Output the [x, y] coordinate of the center of the cell containing the given text.  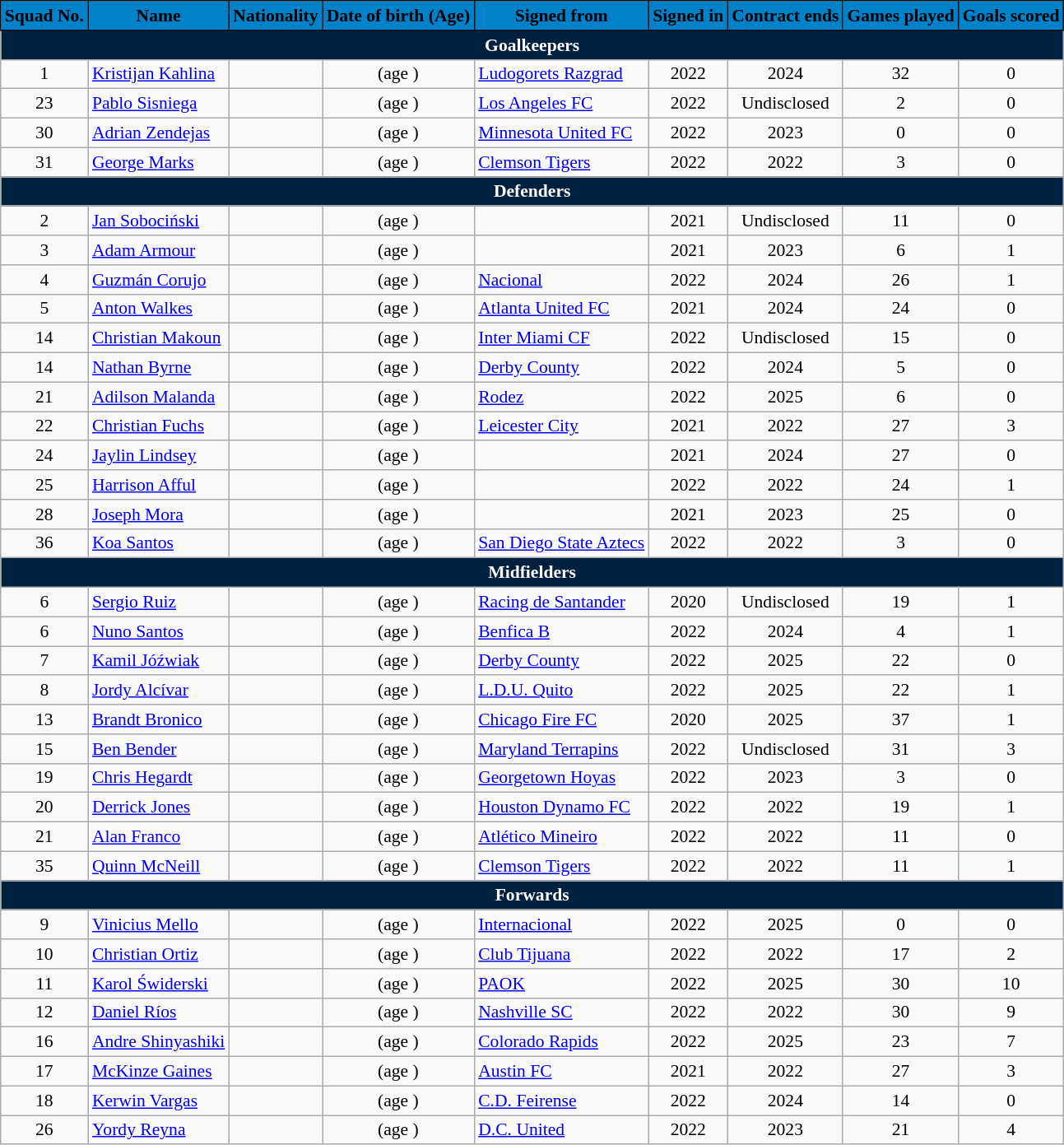
Club Tijuana [561, 954]
Atlanta United FC [561, 309]
Guzmán Corujo [158, 280]
35 [44, 866]
Colorado Rapids [561, 1042]
Maryland Terrapins [561, 749]
Adilson Malanda [158, 397]
Joseph Mora [158, 514]
Christian Ortiz [158, 954]
Nashville SC [561, 1012]
Chicago Fire FC [561, 719]
20 [44, 808]
Georgetown Hoyas [561, 778]
Los Angeles FC [561, 104]
Derrick Jones [158, 808]
Austin FC [561, 1072]
32 [900, 74]
Defenders [532, 192]
Games played [900, 16]
Date of birth (Age) [398, 16]
Chris Hegardt [158, 778]
Quinn McNeill [158, 866]
Inter Miami CF [561, 338]
Rodez [561, 397]
Name [158, 16]
8 [44, 691]
12 [44, 1012]
Yordy Reyna [158, 1130]
Jordy Alcívar [158, 691]
36 [44, 543]
Houston Dynamo FC [561, 808]
Racing de Santander [561, 603]
Pablo Sisniega [158, 104]
Daniel Ríos [158, 1012]
Christian Fuchs [158, 426]
San Diego State Aztecs [561, 543]
Harrison Afful [158, 485]
C.D. Feirense [561, 1101]
Brandt Bronico [158, 719]
Koa Santos [158, 543]
Adam Armour [158, 250]
28 [44, 514]
Kerwin Vargas [158, 1101]
Signed in [688, 16]
Contract ends [785, 16]
Nacional [561, 280]
Adrian Zendejas [158, 133]
37 [900, 719]
Karol Świderski [158, 984]
Goalkeepers [532, 45]
Goals scored [1011, 16]
Jan Sobociński [158, 221]
Midfielders [532, 573]
13 [44, 719]
Kamil Jóźwiak [158, 661]
Internacional [561, 925]
Squad No. [44, 16]
PAOK [561, 984]
Ben Bender [158, 749]
Nationality [275, 16]
Anton Walkes [158, 309]
Ludogorets Razgrad [561, 74]
Forwards [532, 896]
George Marks [158, 162]
McKinze Gaines [158, 1072]
Benfica B [561, 631]
Jaylin Lindsey [158, 456]
Andre Shinyashiki [158, 1042]
Kristijan Kahlina [158, 74]
D.C. United [561, 1130]
Nathan Byrne [158, 368]
Signed from [561, 16]
Christian Makoun [158, 338]
L.D.U. Quito [561, 691]
Sergio Ruiz [158, 603]
Nuno Santos [158, 631]
Minnesota United FC [561, 133]
Atlético Mineiro [561, 837]
Vinicius Mello [158, 925]
Alan Franco [158, 837]
18 [44, 1101]
Leicester City [561, 426]
16 [44, 1042]
